Return (x, y) of the center of cell containing provided text 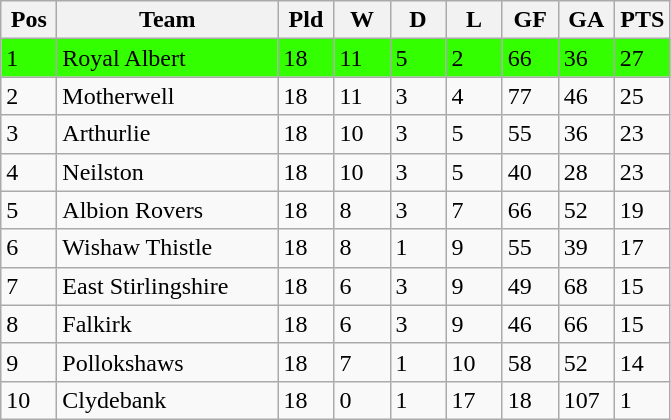
25 (642, 96)
107 (586, 400)
L (474, 20)
Arthurlie (168, 134)
Wishaw Thistle (168, 248)
28 (586, 172)
77 (530, 96)
Motherwell (168, 96)
39 (586, 248)
D (418, 20)
Falkirk (168, 324)
GA (586, 20)
19 (642, 210)
PTS (642, 20)
Pos (29, 20)
East Stirlingshire (168, 286)
14 (642, 362)
Clydebank (168, 400)
27 (642, 58)
0 (362, 400)
49 (530, 286)
Pld (306, 20)
58 (530, 362)
40 (530, 172)
Neilston (168, 172)
GF (530, 20)
W (362, 20)
Albion Rovers (168, 210)
Team (168, 20)
Royal Albert (168, 58)
Pollokshaws (168, 362)
68 (586, 286)
